Scan for the cell matching the given text and deliver its (X, Y) coordinate at center. 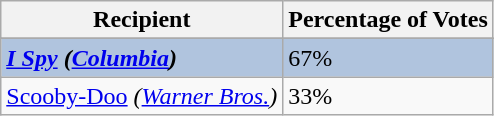
Percentage of Votes (388, 20)
I Spy (Columbia) (142, 58)
33% (388, 96)
67% (388, 58)
Scooby-Doo (Warner Bros.) (142, 96)
Recipient (142, 20)
